Return (X, Y) of the center of cell containing provided text 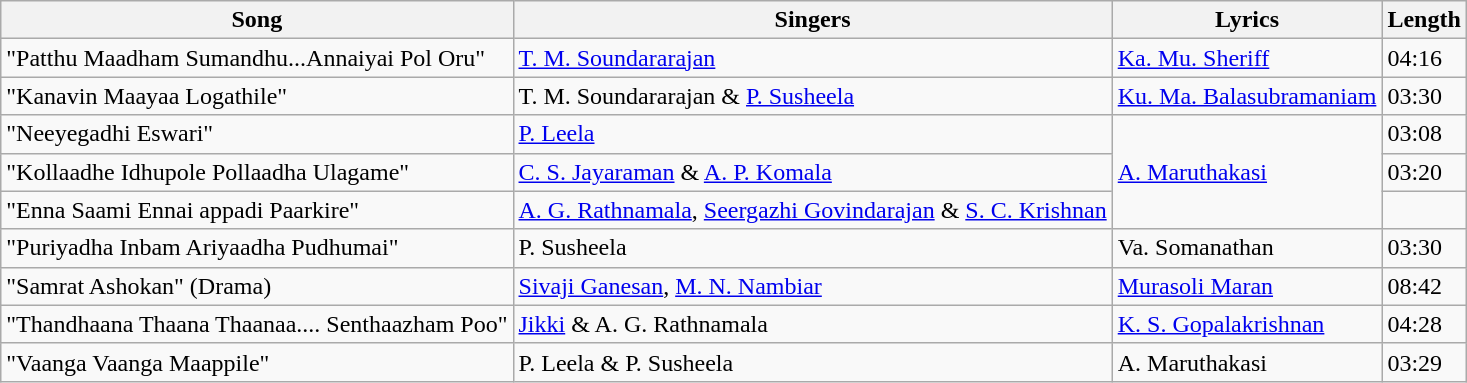
"Vaanga Vaanga Maappile" (257, 362)
Ka. Mu. Sheriff (1247, 58)
Jikki & A. G. Rathnamala (812, 324)
P. Leela (812, 134)
"Kanavin Maayaa Logathile" (257, 96)
08:42 (1424, 286)
Sivaji Ganesan, M. N. Nambiar (812, 286)
03:20 (1424, 172)
03:08 (1424, 134)
Length (1424, 20)
Va. Somanathan (1247, 248)
P. Susheela (812, 248)
Murasoli Maran (1247, 286)
K. S. Gopalakrishnan (1247, 324)
"Enna Saami Ennai appadi Paarkire" (257, 210)
04:16 (1424, 58)
P. Leela & P. Susheela (812, 362)
"Patthu Maadham Sumandhu...Annaiyai Pol Oru" (257, 58)
T. M. Soundararajan (812, 58)
"Samrat Ashokan" (Drama) (257, 286)
03:29 (1424, 362)
"Puriyadha Inbam Ariyaadha Pudhumai" (257, 248)
C. S. Jayaraman & A. P. Komala (812, 172)
Lyrics (1247, 20)
"Neeyegadhi Eswari" (257, 134)
T. M. Soundararajan & P. Susheela (812, 96)
A. G. Rathnamala, Seergazhi Govindarajan & S. C. Krishnan (812, 210)
"Kollaadhe Idhupole Pollaadha Ulagame" (257, 172)
Singers (812, 20)
Song (257, 20)
"Thandhaana Thaana Thaanaa.... Senthaazham Poo" (257, 324)
Ku. Ma. Balasubramaniam (1247, 96)
04:28 (1424, 324)
